Return the [X, Y] coordinate for the center point of the cell that contains the specified text.  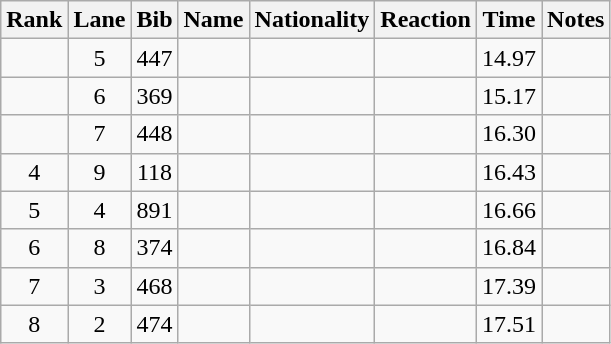
16.66 [510, 210]
891 [154, 210]
468 [154, 286]
2 [100, 324]
Bib [154, 20]
Time [510, 20]
16.43 [510, 172]
374 [154, 248]
16.30 [510, 134]
Name [214, 20]
369 [154, 96]
15.17 [510, 96]
Reaction [426, 20]
3 [100, 286]
Rank [34, 20]
16.84 [510, 248]
447 [154, 58]
448 [154, 134]
9 [100, 172]
118 [154, 172]
474 [154, 324]
17.51 [510, 324]
17.39 [510, 286]
Notes [576, 20]
Nationality [312, 20]
14.97 [510, 58]
Lane [100, 20]
